Return (X, Y) of the center of cell containing provided text 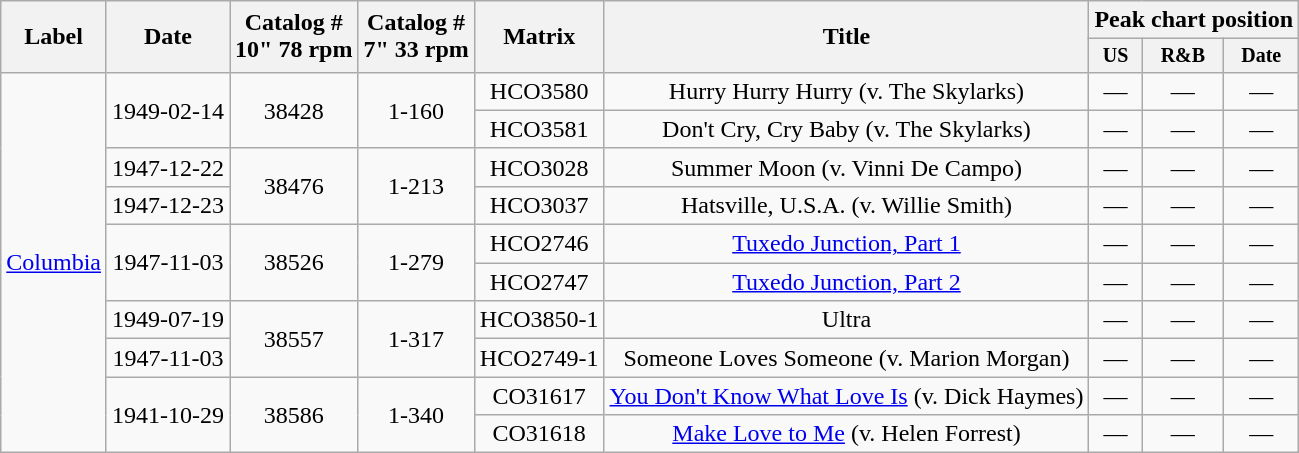
HCO3037 (539, 205)
Tuxedo Junction, Part 2 (846, 282)
1947-12-23 (168, 205)
Label (54, 37)
Peak chart position (1194, 20)
1-160 (416, 110)
38476 (294, 186)
HCO2746 (539, 244)
Matrix (539, 37)
Someone Loves Someone (v. Marion Morgan) (846, 358)
Title (846, 37)
CO31617 (539, 396)
HCO3850-1 (539, 320)
38557 (294, 339)
Hurry Hurry Hurry (v. The Skylarks) (846, 91)
Tuxedo Junction, Part 1 (846, 244)
Catalog #10" 78 rpm (294, 37)
Columbia (54, 262)
38428 (294, 110)
1-317 (416, 339)
HCO2747 (539, 282)
Catalog #7" 33 rpm (416, 37)
CO31618 (539, 434)
Make Love to Me (v. Helen Forrest) (846, 434)
1-340 (416, 415)
HCO3581 (539, 129)
US (1116, 56)
Don't Cry, Cry Baby (v. The Skylarks) (846, 129)
You Don't Know What Love Is (v. Dick Haymes) (846, 396)
Hatsville, U.S.A. (v. Willie Smith) (846, 205)
HCO2749-1 (539, 358)
R&B (1183, 56)
HCO3580 (539, 91)
1947-12-22 (168, 167)
1949-07-19 (168, 320)
Summer Moon (v. Vinni De Campo) (846, 167)
HCO3028 (539, 167)
1-279 (416, 263)
1949-02-14 (168, 110)
38586 (294, 415)
1941-10-29 (168, 415)
1-213 (416, 186)
Ultra (846, 320)
38526 (294, 263)
